Detect which cell encompasses the target text, then output its (x, y) center coordinate. 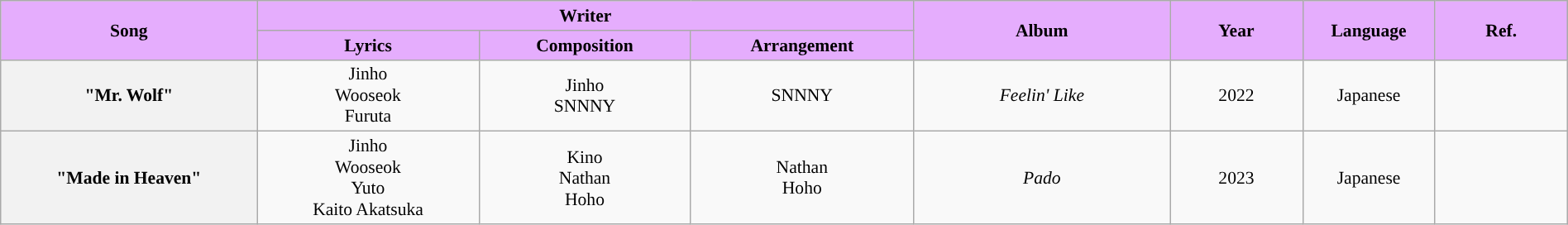
Pado (1042, 178)
JinhoWooseokFuruta (368, 96)
Song (129, 30)
Lyrics (368, 45)
JinhoSNNNY (585, 96)
Ref. (1501, 30)
"Mr. Wolf" (129, 96)
2022 (1236, 96)
JinhoWooseokYutoKaito Akatsuka (368, 178)
Album (1042, 30)
NathanHoho (802, 178)
KinoNathanHoho (585, 178)
Feelin' Like (1042, 96)
2023 (1236, 178)
Arrangement (802, 45)
Composition (585, 45)
Language (1369, 30)
Year (1236, 30)
"Made in Heaven" (129, 178)
SNNNY (802, 96)
Writer (586, 16)
